Return the [X, Y] coordinate for the center point of the cell that contains the specified text.  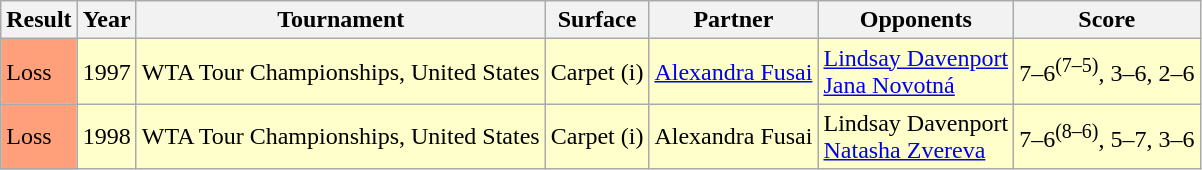
Lindsay Davenport Natasha Zvereva [916, 136]
1998 [106, 136]
Result [39, 20]
Opponents [916, 20]
7–6(8–6), 5–7, 3–6 [1107, 136]
1997 [106, 72]
Lindsay Davenport Jana Novotná [916, 72]
Score [1107, 20]
Surface [597, 20]
Tournament [340, 20]
Year [106, 20]
7–6(7–5), 3–6, 2–6 [1107, 72]
Partner [734, 20]
